From the cell containing the given text, extract its center point as (x, y) coordinate. 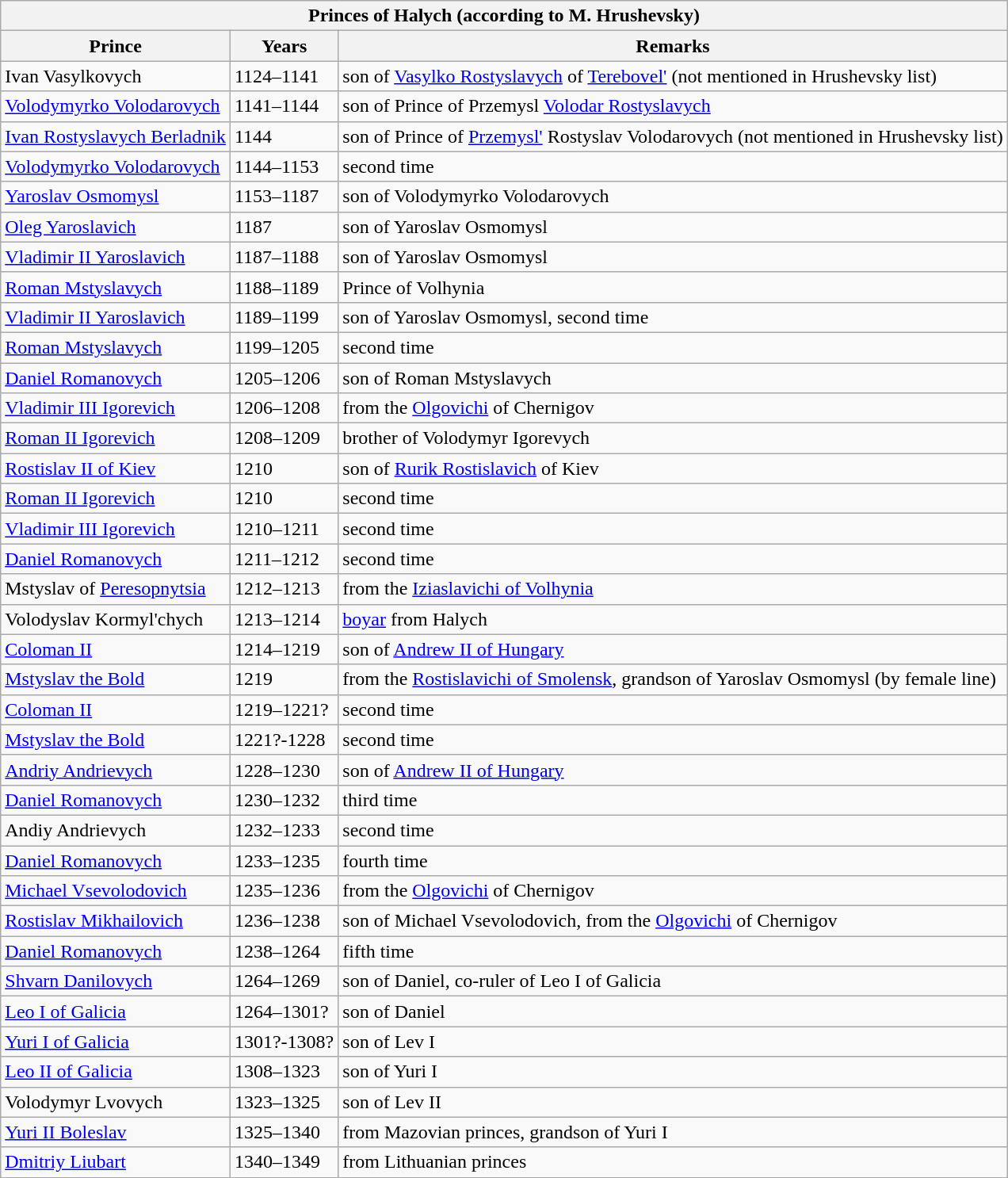
1323–1325 (284, 1102)
1153–1187 (284, 197)
Years (284, 46)
boyar from Halych (673, 619)
1325–1340 (284, 1132)
son of Lev II (673, 1102)
son of Michael Vsevolodovich, from the Olgovichi of Chernigov (673, 921)
1221?-1228 (284, 740)
son of Vasylko Rostyslavych of Terebovel' (not mentioned in Hrushevsky list) (673, 76)
Mstyslav of Peresopnytsia (116, 589)
1233–1235 (284, 860)
son of Lev I (673, 1042)
third time (673, 800)
1232–1233 (284, 830)
1188–1189 (284, 287)
son of Volodymyrko Volodarovych (673, 197)
Volodymyr Lvovych (116, 1102)
son of Daniel, co-ruler of Leo I of Galicia (673, 981)
fifth time (673, 951)
1264–1301? (284, 1012)
1340–1349 (284, 1162)
Аndriy Andrievych (116, 770)
1236–1238 (284, 921)
1205–1206 (284, 378)
Leo II of Galicia (116, 1072)
son of Prince of Przemysl Volodar Rostyslavych (673, 106)
1219 (284, 679)
1187–1188 (284, 257)
1301?-1308? (284, 1042)
1211–1212 (284, 559)
Dmitriy Liubart (116, 1162)
Prince of Volhynia (673, 287)
Princes of Halych (according to М. Hrushevsky) (504, 16)
Yuri I of Galicia (116, 1042)
fourth time (673, 860)
Michael Vsevolodovich (116, 891)
Prince (116, 46)
1308–1323 (284, 1072)
1199–1205 (284, 347)
Аndiy Andrievych (116, 830)
brother of Volodymyr Igorevych (673, 438)
from Mazovian princes, grandson of Yuri I (673, 1132)
1219–1221? (284, 709)
1208–1209 (284, 438)
1214–1219 (284, 649)
son of Daniel (673, 1012)
Yaroslav Osmomysl (116, 197)
1206–1208 (284, 408)
Ivan Vasylkovych (116, 76)
1141–1144 (284, 106)
Rostislav II of Kiev (116, 469)
from the Iziaslavichi of Volhynia (673, 589)
1187 (284, 227)
son of Roman Mstyslavych (673, 378)
1189–1199 (284, 317)
from Lithuanian princes (673, 1162)
Oleg Yaroslavich (116, 227)
1230–1232 (284, 800)
1235–1236 (284, 891)
Volodyslav Kormyl'chych (116, 619)
Leo I of Galicia (116, 1012)
son of Yuri I (673, 1072)
1210–1211 (284, 529)
1144 (284, 136)
Ivan Rostyslavych Berladnik (116, 136)
Yuri II Boleslav (116, 1132)
1238–1264 (284, 951)
1264–1269 (284, 981)
1228–1230 (284, 770)
1212–1213 (284, 589)
1144–1153 (284, 166)
son of Prince of Przemysl' Rostyslav Volodarovych (not mentioned in Hrushevsky list) (673, 136)
1124–1141 (284, 76)
Shvarn Danilovych (116, 981)
son of Rurik Rostislavich of Kiev (673, 469)
son of Yaroslav Osmomysl, second time (673, 317)
1213–1214 (284, 619)
Remarks (673, 46)
from the Rostislavichi of Smolensk, grandson of Yaroslav Osmomysl (by female line) (673, 679)
Rostislav Mikhailovich (116, 921)
